Locate the cell with the specified text and output its (x, y) center coordinate. 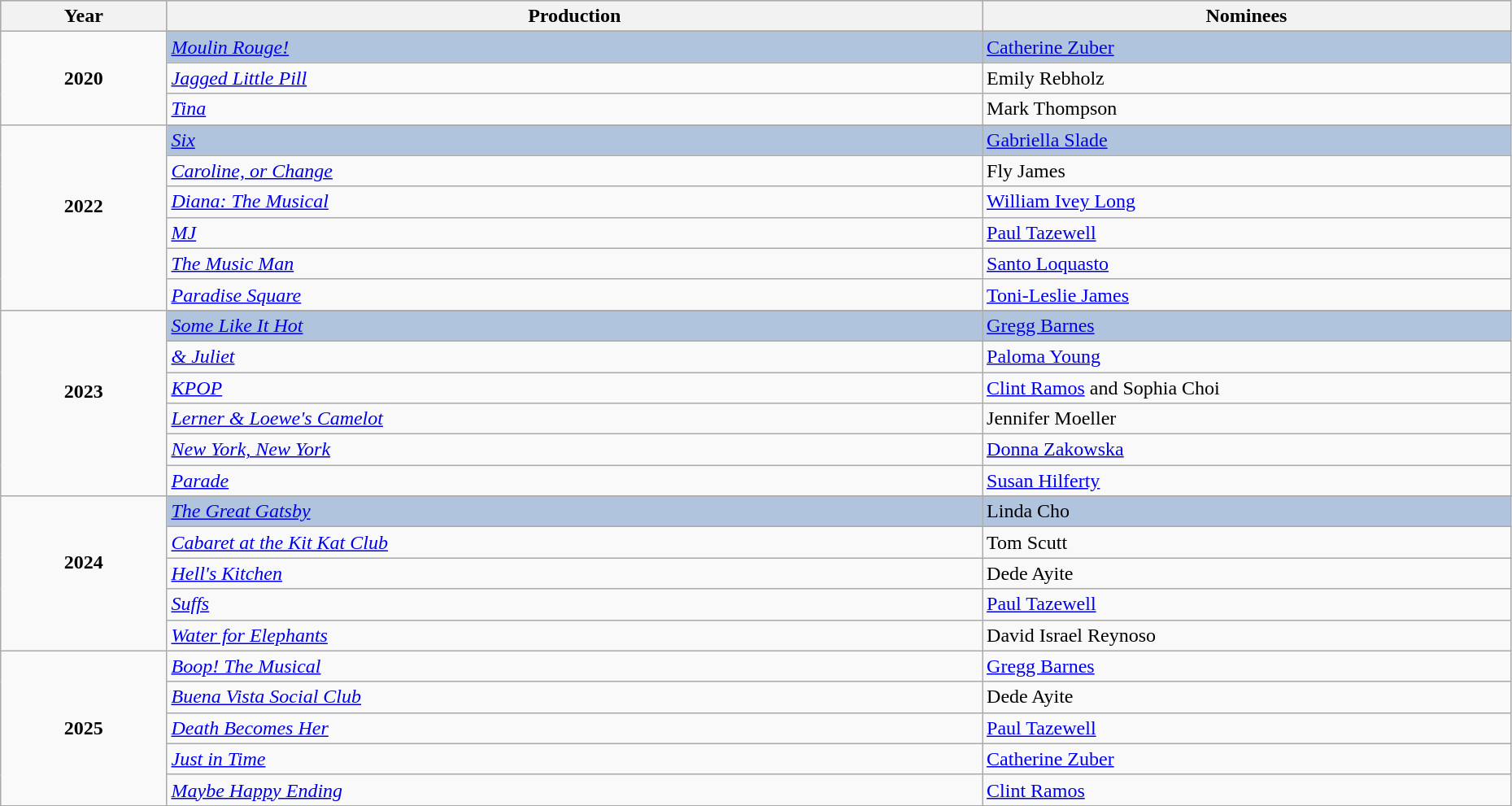
2025 (84, 728)
Year (84, 16)
Jennifer Moeller (1247, 419)
Suffs (574, 604)
Emily Rebholz (1247, 78)
Tom Scutt (1247, 542)
Parade (574, 481)
Fly James (1247, 171)
Gabriella Slade (1247, 140)
Just in Time (574, 759)
Clint Ramos and Sophia Choi (1247, 388)
Linda Cho (1247, 512)
Death Becomes Her (574, 728)
Boop! The Musical (574, 666)
Jagged Little Pill (574, 78)
2020 (84, 78)
2023 (84, 403)
Caroline, or Change (574, 171)
Paradise Square (574, 294)
Clint Ramos (1247, 790)
Cabaret at the Kit Kat Club (574, 542)
Maybe Happy Ending (574, 790)
& Juliet (574, 356)
Hell's Kitchen (574, 573)
Production (574, 16)
The Music Man (574, 264)
Mark Thompson (1247, 109)
Six (574, 140)
Some Like It Hot (574, 325)
Diana: The Musical (574, 202)
William Ivey Long (1247, 202)
New York, New York (574, 450)
David Israel Reynoso (1247, 635)
Donna Zakowska (1247, 450)
Nominees (1247, 16)
Santo Loquasto (1247, 264)
Toni-Leslie James (1247, 294)
Paloma Young (1247, 356)
Water for Elephants (574, 635)
Susan Hilferty (1247, 481)
Buena Vista Social Club (574, 697)
The Great Gatsby (574, 512)
MJ (574, 233)
2024 (84, 573)
2022 (84, 217)
Tina (574, 109)
KPOP (574, 388)
Lerner & Loewe's Camelot (574, 419)
Moulin Rouge! (574, 47)
